Search for the cell housing the specified text and yield its (X, Y) center coordinate. 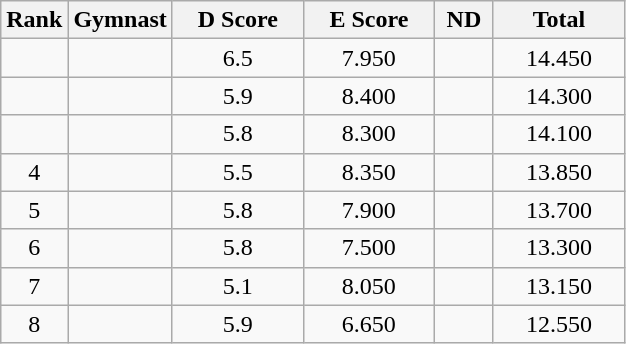
8.350 (368, 172)
6.5 (238, 58)
8.400 (368, 96)
5.1 (238, 286)
7.950 (368, 58)
Rank (34, 20)
5 (34, 210)
D Score (238, 20)
12.550 (558, 324)
6 (34, 248)
14.450 (558, 58)
7.500 (368, 248)
8.300 (368, 134)
14.300 (558, 96)
8 (34, 324)
5.5 (238, 172)
13.850 (558, 172)
13.150 (558, 286)
7.900 (368, 210)
13.300 (558, 248)
E Score (368, 20)
7 (34, 286)
Total (558, 20)
4 (34, 172)
13.700 (558, 210)
6.650 (368, 324)
Gymnast (120, 20)
8.050 (368, 286)
ND (464, 20)
14.100 (558, 134)
